Search for the cell housing the specified text and yield its [X, Y] center coordinate. 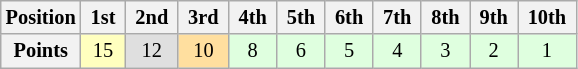
10th [547, 17]
2nd [152, 17]
4 [397, 51]
10 [203, 51]
8th [445, 17]
15 [104, 51]
6 [301, 51]
4th [253, 17]
5 [349, 51]
3rd [203, 17]
7th [397, 17]
Points [41, 51]
2 [494, 51]
1 [547, 51]
9th [494, 17]
12 [152, 51]
3 [445, 51]
1st [104, 17]
5th [301, 17]
Position [41, 17]
8 [253, 51]
6th [349, 17]
